Return the (X, Y) coordinate for the center point of the cell that contains the specified text.  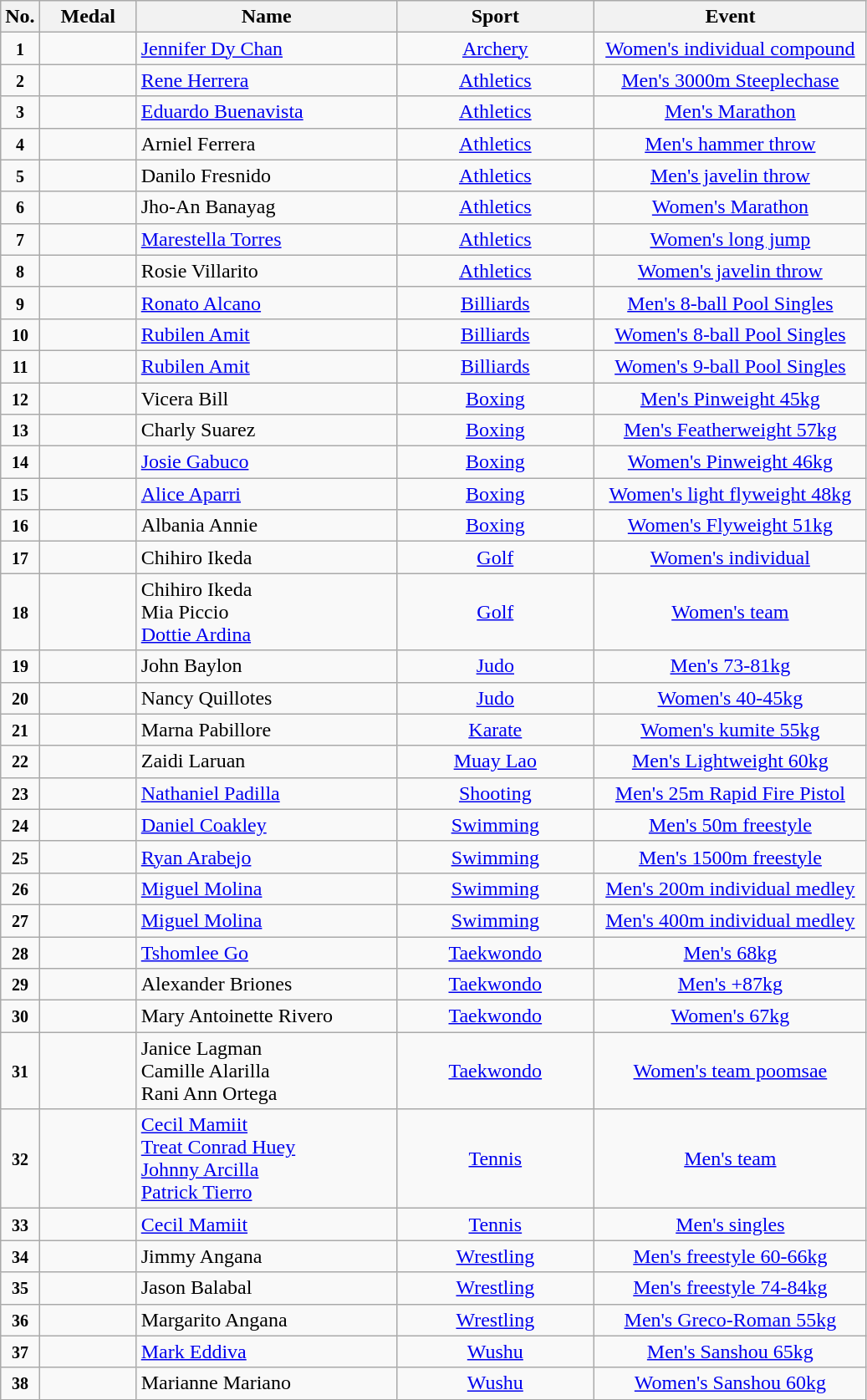
Women's individual (730, 557)
21 (20, 730)
Chihiro Ikeda (266, 557)
13 (20, 430)
Men's Marathon (730, 112)
Nathaniel Padilla (266, 793)
28 (20, 952)
Men's freestyle 60-66kg (730, 1256)
Ronato Alcano (266, 303)
Men's freestyle 74-84kg (730, 1288)
Men's Pinweight 45kg (730, 399)
Men's team (730, 1158)
Jason Balabal (266, 1288)
12 (20, 399)
Event (730, 17)
Marestella Torres (266, 239)
20 (20, 698)
Sport (495, 17)
5 (20, 176)
Women's Marathon (730, 207)
Men's Sanshou 65kg (730, 1352)
17 (20, 557)
Men's 25m Rapid Fire Pistol (730, 793)
Women's light flyweight 48kg (730, 494)
Women's Flyweight 51kg (730, 526)
7 (20, 239)
23 (20, 793)
Men's 50m freestyle (730, 825)
26 (20, 888)
Men's +87kg (730, 985)
Name (266, 17)
3 (20, 112)
Cecil Mamiit (266, 1224)
Cecil MamiitTreat Conrad HueyJohnny ArcillaPatrick Tierro (266, 1158)
Jimmy Angana (266, 1256)
Men's Greco-Roman 55kg (730, 1320)
2 (20, 80)
4 (20, 144)
Marianne Mariano (266, 1383)
Men's 73-81kg (730, 666)
22 (20, 761)
Shooting (495, 793)
Vicera Bill (266, 399)
John Baylon (266, 666)
Women's 8-ball Pool Singles (730, 334)
Medal (88, 17)
Women's kumite 55kg (730, 730)
Daniel Coakley (266, 825)
36 (20, 1320)
Muay Lao (495, 761)
Tshomlee Go (266, 952)
37 (20, 1352)
16 (20, 526)
Women's Pinweight 46kg (730, 462)
6 (20, 207)
38 (20, 1383)
Jho-An Banayag (266, 207)
Men's 68kg (730, 952)
Alexander Briones (266, 985)
Women's Sanshou 60kg (730, 1383)
Men's 8-ball Pool Singles (730, 303)
Men's Featherweight 57kg (730, 430)
18 (20, 612)
29 (20, 985)
11 (20, 366)
Nancy Quillotes (266, 698)
Alice Aparri (266, 494)
8 (20, 271)
Janice LagmanCamille AlarillaRani Ann Ortega (266, 1071)
Josie Gabuco (266, 462)
Women's individual compound (730, 48)
Men's 200m individual medley (730, 888)
14 (20, 462)
Mary Antoinette Rivero (266, 1016)
Karate (495, 730)
Women's 9-ball Pool Singles (730, 366)
Women's team (730, 612)
24 (20, 825)
Margarito Angana (266, 1320)
Men's singles (730, 1224)
Albania Annie (266, 526)
Archery (495, 48)
Men's javelin throw (730, 176)
1 (20, 48)
Men's Lightweight 60kg (730, 761)
32 (20, 1158)
Rosie Villarito (266, 271)
27 (20, 920)
35 (20, 1288)
Men's hammer throw (730, 144)
25 (20, 857)
Ryan Arabejo (266, 857)
30 (20, 1016)
Eduardo Buenavista (266, 112)
Women's 67kg (730, 1016)
Men's 400m individual medley (730, 920)
Women's long jump (730, 239)
Women's team poomsae (730, 1071)
Men's 1500m freestyle (730, 857)
9 (20, 303)
Rene Herrera (266, 80)
19 (20, 666)
Mark Eddiva (266, 1352)
Men's 3000m Steeplechase (730, 80)
10 (20, 334)
Danilo Fresnido (266, 176)
15 (20, 494)
No. (20, 17)
34 (20, 1256)
Arniel Ferrera (266, 144)
33 (20, 1224)
Zaidi Laruan (266, 761)
Marna Pabillore (266, 730)
Jennifer Dy Chan (266, 48)
Chihiro IkedaMia PiccioDottie Ardina (266, 612)
31 (20, 1071)
Women's javelin throw (730, 271)
Charly Suarez (266, 430)
Women's 40-45kg (730, 698)
